Return (X, Y) of the center of cell containing provided text 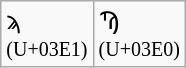
ϡ(U+03E1) (47, 34)
Ϡ(U+03E0) (139, 34)
